Capture the cell that displays the provided text and extract its [x, y] central coordinate. 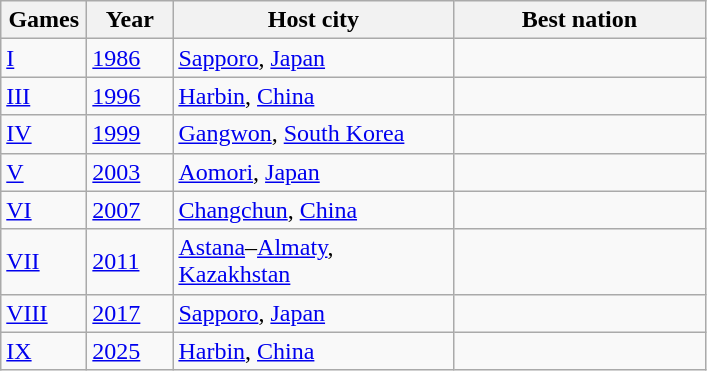
1986 [130, 58]
VIII [44, 313]
Aomori, Japan [314, 172]
2011 [130, 262]
2017 [130, 313]
2025 [130, 351]
I [44, 58]
IX [44, 351]
Best nation [580, 20]
2007 [130, 210]
V [44, 172]
1999 [130, 134]
1996 [130, 96]
Changchun, China [314, 210]
IV [44, 134]
Games [44, 20]
VI [44, 210]
2003 [130, 172]
Host city [314, 20]
Gangwon, South Korea [314, 134]
Year [130, 20]
Astana–Almaty, Kazakhstan [314, 262]
VII [44, 262]
III [44, 96]
